Determine the (x, y) coordinate at the center of the cell enclosing the given text.  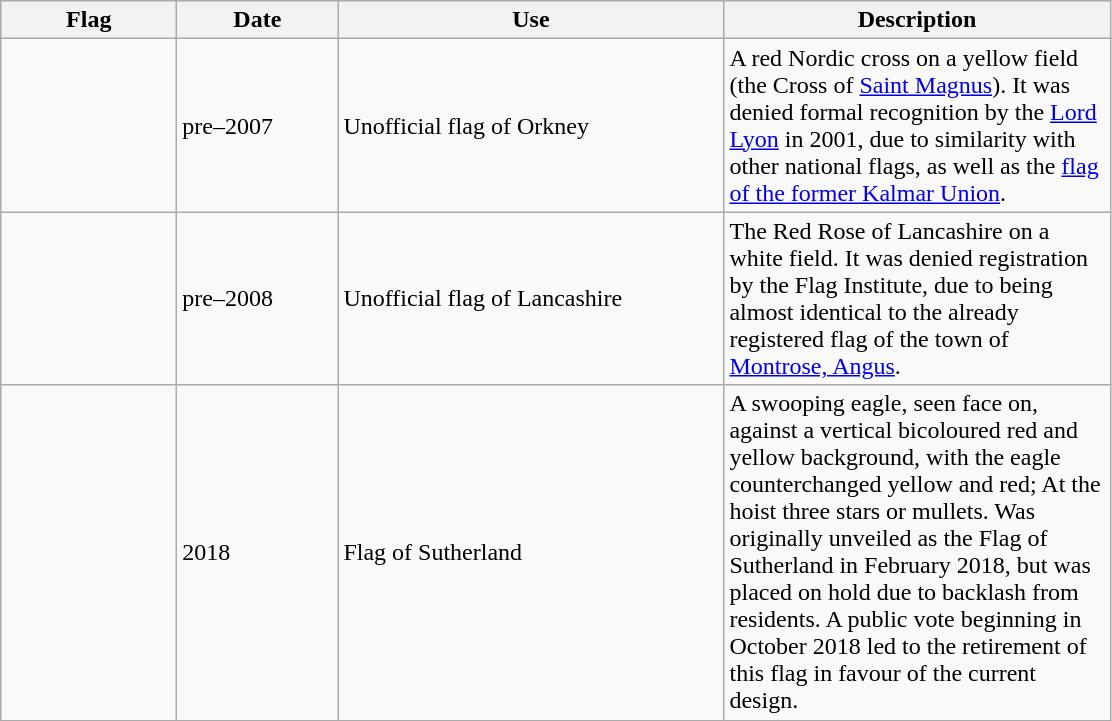
Unofficial flag of Lancashire (531, 298)
2018 (258, 552)
Use (531, 20)
Unofficial flag of Orkney (531, 126)
Description (917, 20)
Flag (89, 20)
pre–2008 (258, 298)
pre–2007 (258, 126)
Date (258, 20)
Flag of Sutherland (531, 552)
